Determine the [x, y] coordinate at the center of the cell enclosing the given text.  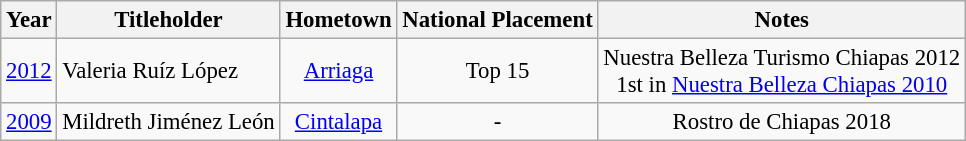
Valeria Ruíz López [168, 72]
Arriaga [338, 72]
Titleholder [168, 20]
Cintalapa [338, 122]
Hometown [338, 20]
Mildreth Jiménez León [168, 122]
2009 [29, 122]
Nuestra Belleza Turismo Chiapas 20121st in Nuestra Belleza Chiapas 2010 [782, 72]
- [498, 122]
Top 15 [498, 72]
Notes [782, 20]
2012 [29, 72]
Rostro de Chiapas 2018 [782, 122]
National Placement [498, 20]
Year [29, 20]
